Pinpoint the cell where the given text exists, returning its [x, y] midpoint coordinate. 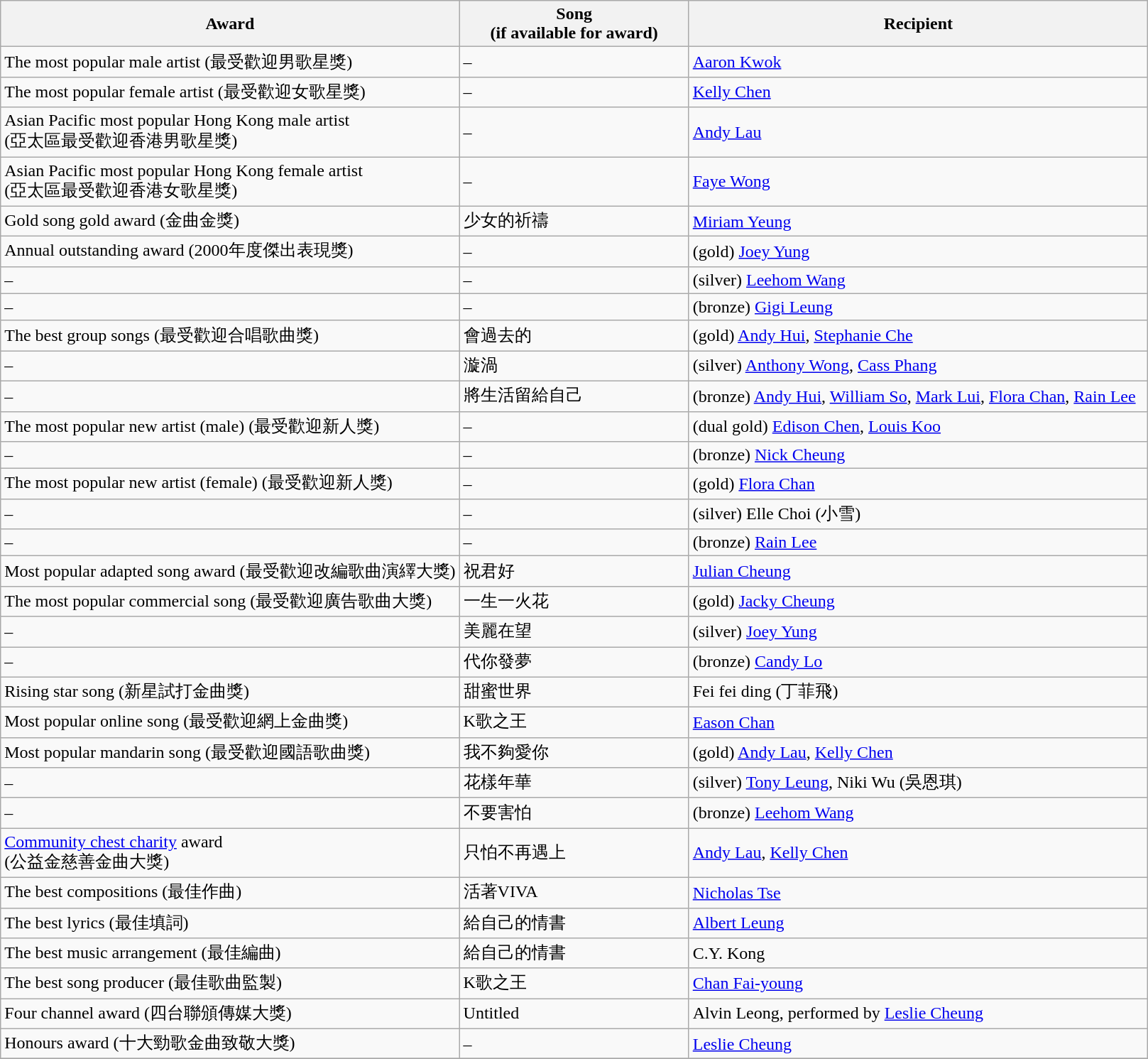
Eason Chan [918, 723]
(bronze) Leehom Wang [918, 813]
The best music arrangement (最佳編曲) [230, 953]
(silver) Tony Leung, Niki Wu (吳恩琪) [918, 783]
Rising star song (新星試打金曲獎) [230, 692]
Recipient [918, 24]
將生活留給自己 [574, 396]
The best lyrics (最佳填詞) [230, 923]
The most popular male artist (最受歡迎男歌星獎) [230, 63]
Asian Pacific most popular Hong Kong female artist(亞太區最受歡迎香港女歌星獎) [230, 181]
不要害怕 [574, 813]
Most popular online song (最受歡迎網上金曲獎) [230, 723]
(silver) Joey Yung [918, 632]
Asian Pacific most popular Hong Kong male artist(亞太區最受歡迎香港男歌星獎) [230, 132]
Award [230, 24]
(bronze) Rain Lee [918, 543]
(dual gold) Edison Chen, Louis Koo [918, 426]
Alvin Leong, performed by Leslie Cheung [918, 1014]
The most popular new artist (female) (最受歡迎新人獎) [230, 484]
Gold song gold award (金曲金獎) [230, 222]
甜蜜世界 [574, 692]
Andy Lau [918, 132]
Kelly Chen [918, 92]
花樣年華 [574, 783]
C.Y. Kong [918, 953]
The best group songs (最受歡迎合唱歌曲獎) [230, 335]
Aaron Kwok [918, 63]
Miriam Yeung [918, 222]
(silver) Elle Choi (小雪) [918, 514]
The best compositions (最佳作曲) [230, 892]
The most popular commercial song (最受歡迎廣告歌曲大獎) [230, 601]
美麗在望 [574, 632]
(bronze) Andy Hui, William So, Mark Lui, Flora Chan, Rain Lee [918, 396]
活著VIVA [574, 892]
The most popular new artist (male) (最受歡迎新人獎) [230, 426]
只怕不再遇上 [574, 853]
(gold) Andy Hui, Stephanie Che [918, 335]
會過去的 [574, 335]
(bronze) Nick Cheung [918, 455]
The best song producer (最佳歌曲監製) [230, 983]
Untitled [574, 1014]
Leslie Cheung [918, 1044]
Julian Cheung [918, 571]
祝君好 [574, 571]
我不夠愛你 [574, 753]
(silver) Anthony Wong, Cass Phang [918, 366]
Fei fei ding (丁菲飛) [918, 692]
(bronze) Candy Lo [918, 662]
Most popular mandarin song (最受歡迎國語歌曲獎) [230, 753]
(bronze) Gigi Leung [918, 307]
Albert Leung [918, 923]
代你發夢 [574, 662]
The most popular female artist (最受歡迎女歌星獎) [230, 92]
Community chest charity award(公益金慈善金曲大獎) [230, 853]
(gold) Jacky Cheung [918, 601]
(gold) Joey Yung [918, 251]
Most popular adapted song award (最受歡迎改編歌曲演繹大獎) [230, 571]
Nicholas Tse [918, 892]
漩渦 [574, 366]
Annual outstanding award (2000年度傑出表現獎) [230, 251]
(silver) Leehom Wang [918, 280]
Honours award (十大勁歌金曲致敬大獎) [230, 1044]
Song(if available for award) [574, 24]
(gold) Andy Lau, Kelly Chen [918, 753]
(gold) Flora Chan [918, 484]
一生一火花 [574, 601]
Chan Fai-young [918, 983]
Faye Wong [918, 181]
少女的祈禱 [574, 222]
Andy Lau, Kelly Chen [918, 853]
Four channel award (四台聯頒傳媒大獎) [230, 1014]
